Output the [X, Y] coordinate of the center of the cell containing the given text.  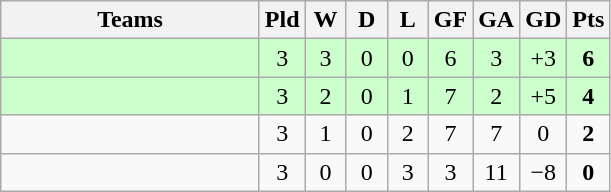
Pld [282, 20]
4 [588, 96]
GD [544, 20]
+5 [544, 96]
GA [496, 20]
Teams [130, 20]
Pts [588, 20]
GF [450, 20]
D [366, 20]
11 [496, 172]
+3 [544, 58]
L [408, 20]
W [326, 20]
−8 [544, 172]
